Return the (X, Y) coordinate for the center point of the cell that contains the specified text.  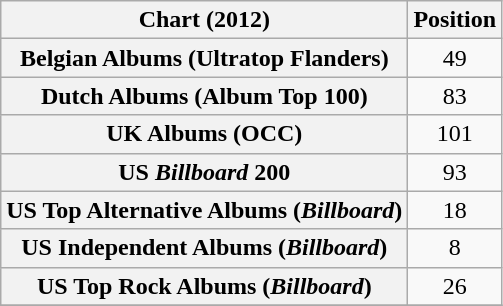
Dutch Albums (Album Top 100) (204, 96)
49 (455, 58)
8 (455, 248)
US Top Rock Albums (Billboard) (204, 286)
Chart (2012) (204, 20)
US Top Alternative Albums (Billboard) (204, 210)
93 (455, 172)
US Billboard 200 (204, 172)
26 (455, 286)
US Independent Albums (Billboard) (204, 248)
18 (455, 210)
83 (455, 96)
Belgian Albums (Ultratop Flanders) (204, 58)
101 (455, 134)
Position (455, 20)
UK Albums (OCC) (204, 134)
